For the text-containing cell, return its midpoint in [x, y] coordinate format. 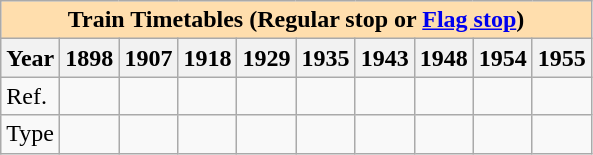
Train Timetables (Regular stop or Flag stop) [296, 20]
1907 [148, 58]
Ref. [30, 96]
1954 [502, 58]
1918 [208, 58]
Type [30, 134]
Year [30, 58]
1955 [562, 58]
1898 [90, 58]
1929 [266, 58]
1948 [444, 58]
1943 [384, 58]
1935 [326, 58]
